Extract the (X, Y) coordinate from the center of the cell holding the provided text.  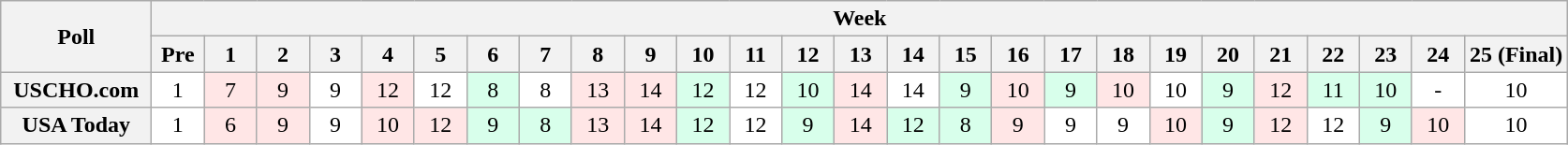
3 (335, 54)
USA Today (77, 125)
20 (1228, 54)
22 (1333, 54)
- (1438, 90)
18 (1123, 54)
23 (1385, 54)
24 (1438, 54)
15 (966, 54)
17 (1071, 54)
Pre (178, 54)
Poll (77, 36)
Week (860, 19)
19 (1176, 54)
USCHO.com (77, 90)
2 (283, 54)
5 (440, 54)
16 (1018, 54)
21 (1280, 54)
25 (Final) (1516, 54)
4 (388, 54)
